Pinpoint the cell where the given text exists, returning its (X, Y) midpoint coordinate. 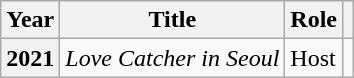
Host (314, 58)
2021 (30, 58)
Love Catcher in Seoul (172, 58)
Role (314, 20)
Title (172, 20)
Year (30, 20)
